Extract the (x, y) coordinate from the center of the cell holding the provided text.  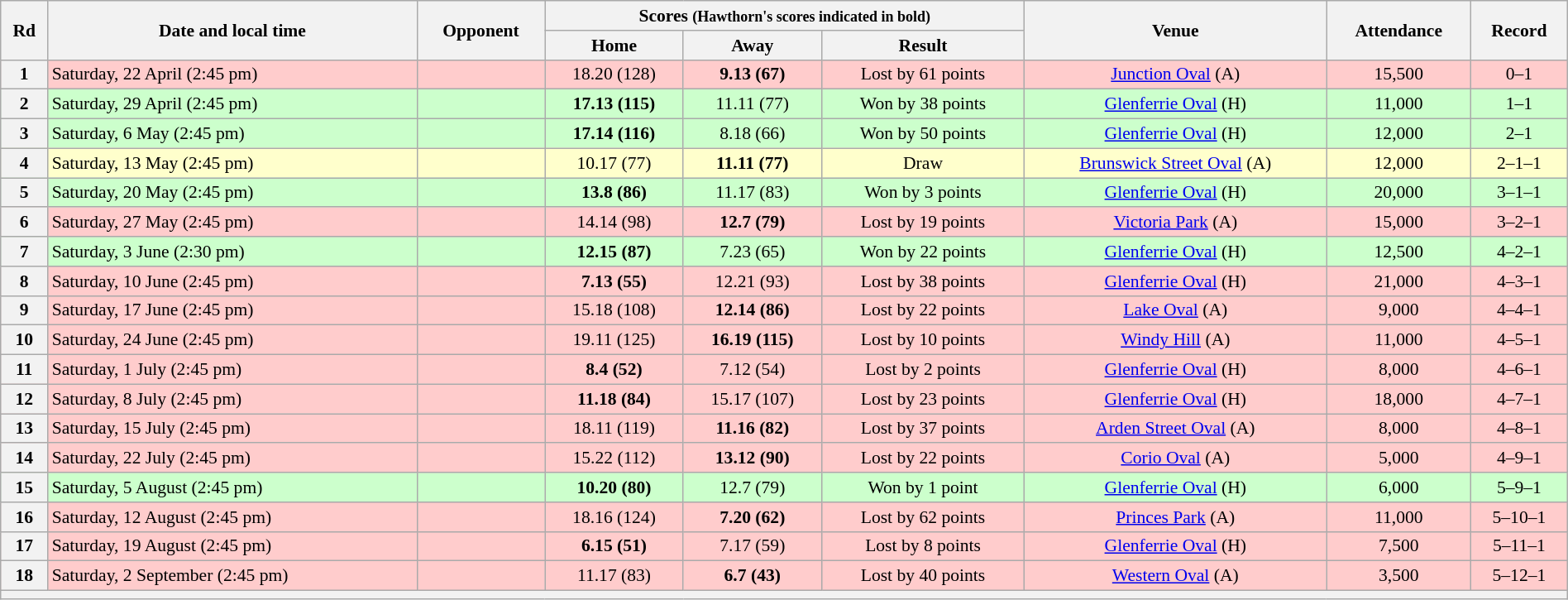
Saturday, 6 May (2:45 pm) (232, 134)
Lost by 2 points (923, 370)
Home (614, 46)
9,000 (1399, 310)
5–10–1 (1520, 517)
8 (25, 281)
Corio Oval (A) (1176, 458)
Saturday, 22 July (2:45 pm) (232, 458)
15.17 (107) (753, 399)
12.14 (86) (753, 310)
Lost by 8 points (923, 546)
12 (25, 399)
Lost by 40 points (923, 576)
4–8–1 (1520, 429)
Rd (25, 30)
7.23 (65) (753, 252)
Won by 50 points (923, 134)
1–1 (1520, 104)
6 (25, 223)
19.11 (125) (614, 340)
Saturday, 15 July (2:45 pm) (232, 429)
11.18 (84) (614, 399)
14 (25, 458)
Saturday, 19 August (2:45 pm) (232, 546)
Venue (1176, 30)
10.20 (80) (614, 487)
3 (25, 134)
18.11 (119) (614, 429)
Lost by 19 points (923, 223)
Western Oval (A) (1176, 576)
Saturday, 12 August (2:45 pm) (232, 517)
7.17 (59) (753, 546)
15.18 (108) (614, 310)
Saturday, 8 July (2:45 pm) (232, 399)
16.19 (115) (753, 340)
9 (25, 310)
Saturday, 13 May (2:45 pm) (232, 163)
Saturday, 1 July (2:45 pm) (232, 370)
15,000 (1399, 223)
Victoria Park (A) (1176, 223)
0–1 (1520, 74)
Scores (Hawthorn's scores indicated in bold) (785, 16)
Lake Oval (A) (1176, 310)
9.13 (67) (753, 74)
18.20 (128) (614, 74)
12.15 (87) (614, 252)
15.22 (112) (614, 458)
Saturday, 22 April (2:45 pm) (232, 74)
12.21 (93) (753, 281)
3,500 (1399, 576)
Lost by 38 points (923, 281)
4–3–1 (1520, 281)
5–12–1 (1520, 576)
11.16 (82) (753, 429)
5 (25, 193)
Saturday, 10 June (2:45 pm) (232, 281)
4–7–1 (1520, 399)
12,500 (1399, 252)
18 (25, 576)
13.8 (86) (614, 193)
Draw (923, 163)
13 (25, 429)
Attendance (1399, 30)
Record (1520, 30)
4–2–1 (1520, 252)
10.17 (77) (614, 163)
Saturday, 20 May (2:45 pm) (232, 193)
5,000 (1399, 458)
4–4–1 (1520, 310)
Arden Street Oval (A) (1176, 429)
Saturday, 24 June (2:45 pm) (232, 340)
Opponent (481, 30)
Saturday, 2 September (2:45 pm) (232, 576)
Saturday, 5 August (2:45 pm) (232, 487)
Windy Hill (A) (1176, 340)
4–9–1 (1520, 458)
6.15 (51) (614, 546)
14.14 (98) (614, 223)
17.14 (116) (614, 134)
Lost by 23 points (923, 399)
2 (25, 104)
15,500 (1399, 74)
7.20 (62) (753, 517)
4–6–1 (1520, 370)
4 (25, 163)
1 (25, 74)
17.13 (115) (614, 104)
7 (25, 252)
8.18 (66) (753, 134)
20,000 (1399, 193)
Lost by 62 points (923, 517)
18.16 (124) (614, 517)
Saturday, 27 May (2:45 pm) (232, 223)
15 (25, 487)
Away (753, 46)
8.4 (52) (614, 370)
4–5–1 (1520, 340)
Princes Park (A) (1176, 517)
7.13 (55) (614, 281)
21,000 (1399, 281)
Won by 22 points (923, 252)
Saturday, 17 June (2:45 pm) (232, 310)
16 (25, 517)
6,000 (1399, 487)
5–9–1 (1520, 487)
Brunswick Street Oval (A) (1176, 163)
3–2–1 (1520, 223)
Won by 38 points (923, 104)
Junction Oval (A) (1176, 74)
11 (25, 370)
Lost by 37 points (923, 429)
10 (25, 340)
13.12 (90) (753, 458)
Won by 1 point (923, 487)
18,000 (1399, 399)
Date and local time (232, 30)
6.7 (43) (753, 576)
Result (923, 46)
Lost by 61 points (923, 74)
7.12 (54) (753, 370)
Saturday, 3 June (2:30 pm) (232, 252)
Won by 3 points (923, 193)
3–1–1 (1520, 193)
Lost by 10 points (923, 340)
5–11–1 (1520, 546)
2–1–1 (1520, 163)
7,500 (1399, 546)
17 (25, 546)
Saturday, 29 April (2:45 pm) (232, 104)
2–1 (1520, 134)
